Capture the cell that displays the provided text and extract its (x, y) central coordinate. 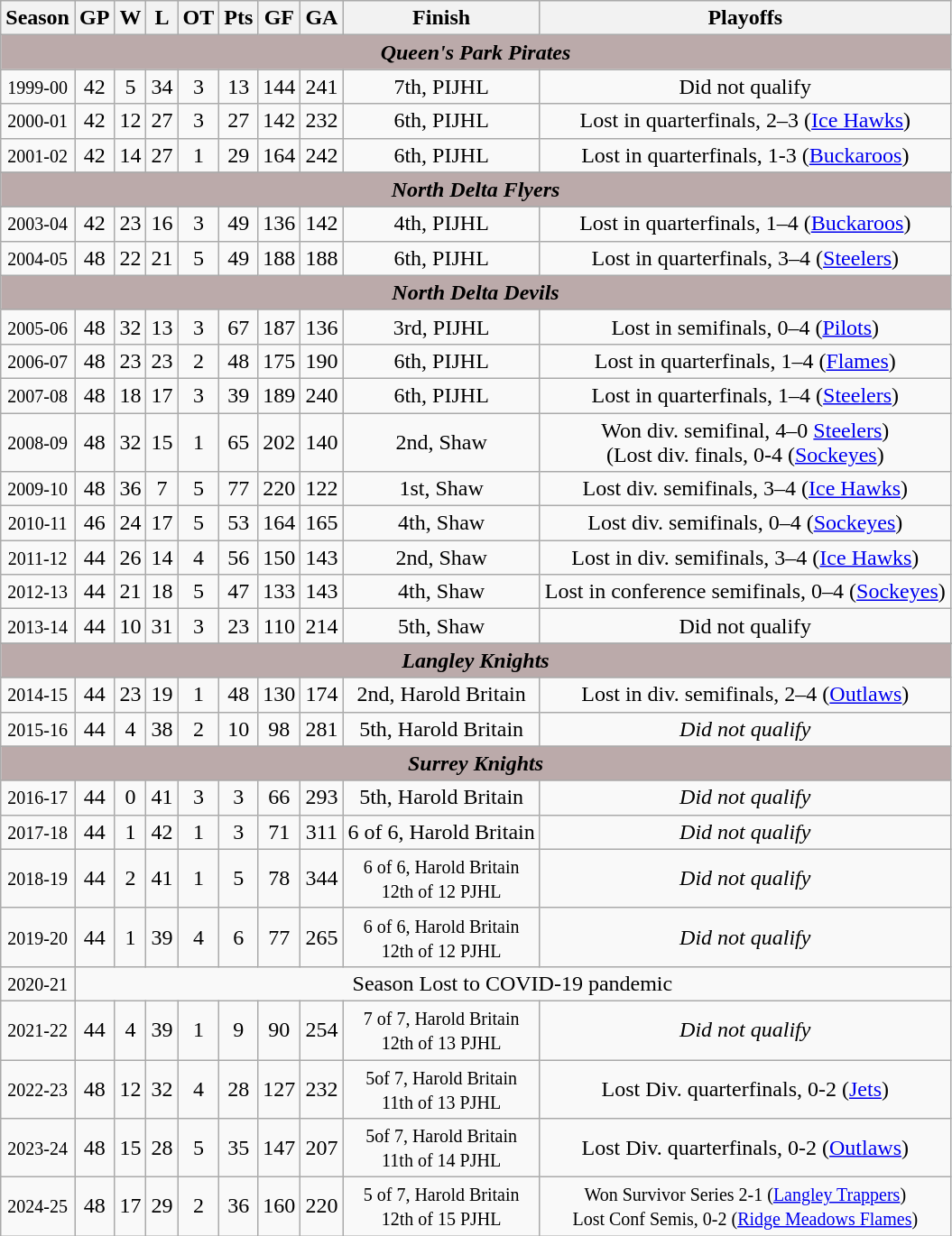
144 (280, 87)
2015-16 (38, 729)
98 (280, 729)
22 (130, 258)
127 (280, 1088)
3rd, PIJHL (441, 327)
2011-12 (38, 558)
6 of 6, Harold Britain (441, 832)
265 (321, 936)
2016-17 (38, 798)
Lost in semifinals, 0–4 (Pilots) (745, 327)
Won div. semifinal, 4–0 Steelers)(Lost div. finals, 0-4 (Sockeyes) (745, 442)
Surrey Knights (476, 763)
Lost in quarterfinals, 1–4 (Steelers) (745, 395)
2nd, Harold Britain (441, 695)
Lost in quarterfinals, 2–3 (Ice Hawks) (745, 121)
56 (238, 558)
Lost in quarterfinals, 1-3 (Buckaroos) (745, 155)
Season Lost to COVID-19 pandemic (513, 983)
110 (280, 626)
214 (321, 626)
Queen's Park Pirates (476, 52)
Lost in conference semifinals, 0–4 (Sockeyes) (745, 592)
North Delta Flyers (476, 189)
133 (280, 592)
190 (321, 361)
Lost in div. semifinals, 2–4 (Outlaws) (745, 695)
207 (321, 1148)
202 (280, 442)
1st, Shaw (441, 489)
47 (238, 592)
34 (162, 87)
2009-10 (38, 489)
2005-06 (38, 327)
187 (280, 327)
65 (238, 442)
2001-02 (38, 155)
Lost in quarterfinals, 1–4 (Flames) (745, 361)
174 (321, 695)
W (130, 18)
2023-24 (38, 1148)
130 (280, 695)
2006-07 (38, 361)
140 (321, 442)
Finish (441, 18)
Lost in div. semifinals, 3–4 (Ice Hawks) (745, 558)
OT (199, 18)
5th, Shaw (441, 626)
7 of 7, Harold Britain12th of 13 PJHL (441, 1030)
Season (38, 18)
90 (280, 1030)
281 (321, 729)
240 (321, 395)
2010-11 (38, 523)
2000-01 (38, 121)
24 (130, 523)
GF (280, 18)
2003-04 (38, 224)
78 (280, 879)
7th, PIJHL (441, 87)
Lost div. semifinals, 0–4 (Sockeyes) (745, 523)
Pts (238, 18)
53 (238, 523)
38 (162, 729)
L (162, 18)
2022-23 (38, 1088)
160 (280, 1207)
344 (321, 879)
311 (321, 832)
46 (94, 523)
Lost in quarterfinals, 3–4 (Steelers) (745, 258)
241 (321, 87)
Lost div. semifinals, 3–4 (Ice Hawks) (745, 489)
GA (321, 18)
Won Survivor Series 2-1 (Langley Trappers)Lost Conf Semis, 0-2 (Ridge Meadows Flames) (745, 1207)
2014-15 (38, 695)
Lost in quarterfinals, 1–4 (Buckaroos) (745, 224)
242 (321, 155)
2007-08 (38, 395)
71 (280, 832)
293 (321, 798)
6 (238, 936)
19 (162, 695)
2017-18 (38, 832)
2021-22 (38, 1030)
66 (280, 798)
Lost Div. quarterfinals, 0-2 (Outlaws) (745, 1148)
2012-13 (38, 592)
2008-09 (38, 442)
150 (280, 558)
67 (238, 327)
1999-00 (38, 87)
35 (238, 1148)
5of 7, Harold Britain11th of 14 PJHL (441, 1148)
Playoffs (745, 18)
2019-20 (38, 936)
GP (94, 18)
Langley Knights (476, 660)
5of 7, Harold Britain11th of 13 PJHL (441, 1088)
122 (321, 489)
175 (280, 361)
4th, PIJHL (441, 224)
26 (130, 558)
2020-21 (38, 983)
254 (321, 1030)
5 of 7, Harold Britain12th of 15 PJHL (441, 1207)
147 (280, 1148)
2024-25 (38, 1207)
16 (162, 224)
0 (130, 798)
31 (162, 626)
2013-14 (38, 626)
North Delta Devils (476, 292)
165 (321, 523)
7 (162, 489)
2018-19 (38, 879)
2004-05 (38, 258)
Lost Div. quarterfinals, 0-2 (Jets) (745, 1088)
189 (280, 395)
9 (238, 1030)
